For the text-containing cell, return its midpoint in (x, y) coordinate format. 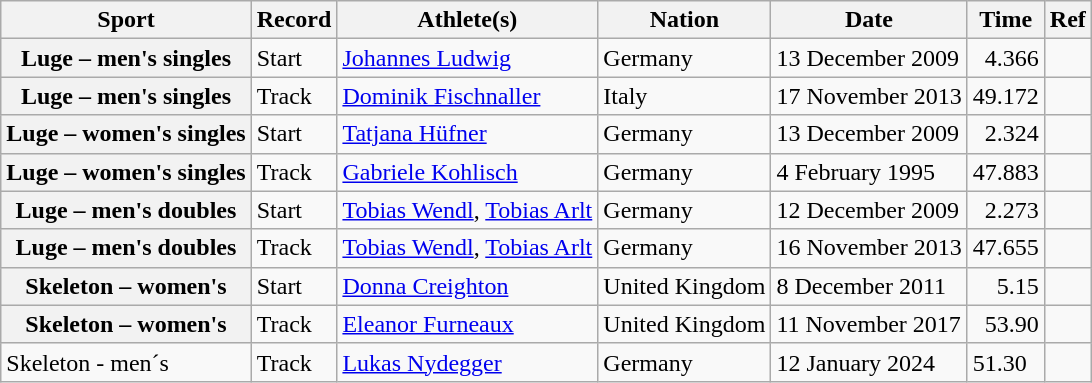
Date (869, 20)
Johannes Ludwig (468, 58)
53.90 (1006, 324)
Lukas Nydegger (468, 362)
17 November 2013 (869, 96)
47.655 (1006, 248)
Athlete(s) (468, 20)
Time (1006, 20)
Dominik Fischnaller (468, 96)
49.172 (1006, 96)
Ref (1068, 20)
Record (294, 20)
2.273 (1006, 210)
Gabriele Kohlisch (468, 172)
12 January 2024 (869, 362)
2.324 (1006, 134)
8 December 2011 (869, 286)
Nation (684, 20)
11 November 2017 (869, 324)
5.15 (1006, 286)
16 November 2013 (869, 248)
Eleanor Furneaux (468, 324)
Italy (684, 96)
47.883 (1006, 172)
Tatjana Hüfner (468, 134)
12 December 2009 (869, 210)
4 February 1995 (869, 172)
Sport (126, 20)
Donna Creighton (468, 286)
51.30 (1006, 362)
4.366 (1006, 58)
Skeleton - men´s (126, 362)
